Output the (X, Y) coordinate of the center of the cell containing the given text.  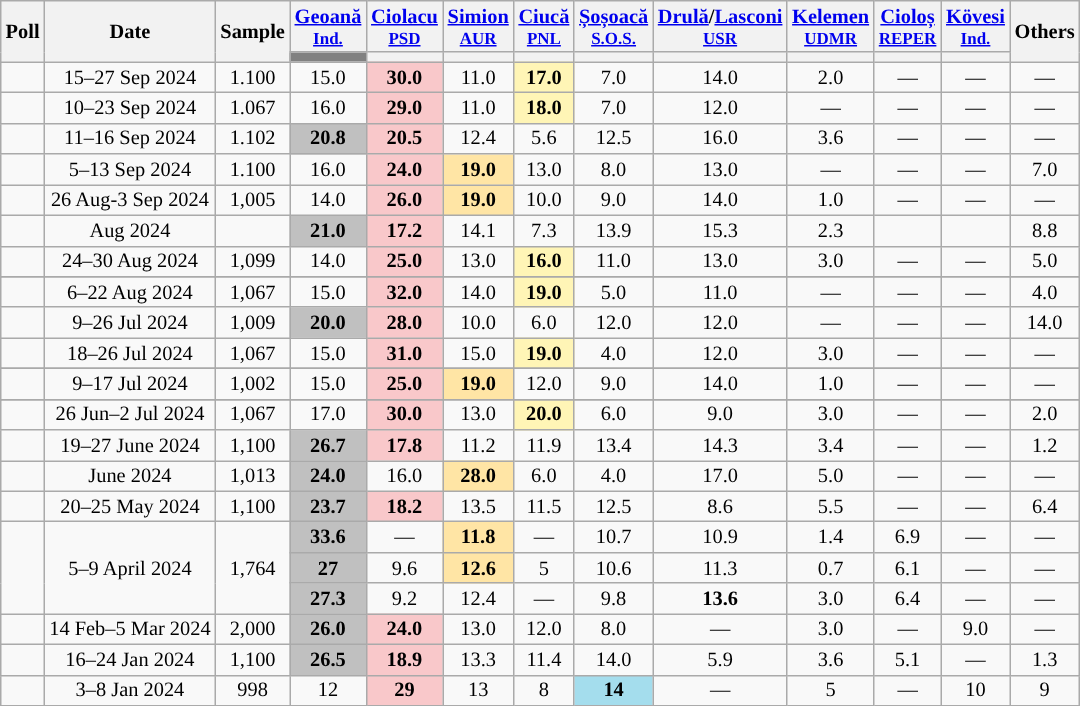
33.6 (328, 538)
3.4 (830, 446)
998 (252, 690)
32.0 (404, 292)
June 2024 (130, 476)
6.9 (908, 538)
6–22 Aug 2024 (130, 292)
14 (614, 690)
Others (1045, 30)
GeoanăInd. (328, 26)
13.4 (614, 446)
6.1 (908, 568)
CioloșREPER (908, 26)
5.9 (720, 660)
1.3 (1045, 660)
23.7 (328, 506)
18–26 Jul 2024 (130, 354)
27 (328, 568)
9.8 (614, 598)
12 (328, 690)
29.0 (404, 108)
CiolacuPSD (404, 26)
2,000 (252, 628)
Drulă/LasconiUSR (720, 26)
13.3 (478, 660)
19–27 June 2024 (130, 446)
20–25 May 2024 (130, 506)
14 Feb–5 Mar 2024 (130, 628)
13.5 (478, 506)
18.2 (404, 506)
SimionAUR (478, 26)
13.9 (614, 230)
Poll (23, 30)
13.6 (720, 598)
1,009 (252, 322)
17.8 (404, 446)
24–30 Aug 2024 (130, 262)
Date (130, 30)
1,099 (252, 262)
9.2 (404, 598)
13 (478, 690)
2.3 (830, 230)
5.6 (544, 138)
18.0 (544, 108)
26.7 (328, 446)
1,013 (252, 476)
CiucăPNL (544, 26)
14.3 (720, 446)
20.5 (404, 138)
27.3 (328, 598)
Sample (252, 30)
21.0 (328, 230)
1.067 (252, 108)
KövesiInd. (976, 26)
18.9 (404, 660)
8 (544, 690)
KelemenUDMR (830, 26)
11.4 (544, 660)
12.6 (478, 568)
5.1 (908, 660)
16–24 Jan 2024 (130, 660)
26.5 (328, 660)
7.3 (544, 230)
1.2 (1045, 446)
1,005 (252, 200)
11.2 (478, 446)
11.8 (478, 538)
8.6 (720, 506)
8.8 (1045, 230)
ȘoșoacăS.O.S. (614, 26)
10 (976, 690)
Aug 2024 (130, 230)
1,002 (252, 384)
20.8 (328, 138)
11.3 (720, 568)
31.0 (404, 354)
0.7 (830, 568)
11.9 (544, 446)
9 (1045, 690)
1,764 (252, 568)
10.7 (614, 538)
26 Aug-3 Sep 2024 (130, 200)
11.5 (544, 506)
10.6 (614, 568)
15.3 (720, 230)
5–9 April 2024 (130, 568)
10–23 Sep 2024 (130, 108)
9–26 Jul 2024 (130, 322)
5–13 Sep 2024 (130, 170)
9–17 Jul 2024 (130, 384)
14.1 (478, 230)
29 (404, 690)
26 Jun–2 Jul 2024 (130, 414)
9.6 (404, 568)
10.9 (720, 538)
1.102 (252, 138)
15–27 Sep 2024 (130, 78)
17.2 (404, 230)
3–8 Jan 2024 (130, 690)
5.5 (830, 506)
1.4 (830, 538)
11–16 Sep 2024 (130, 138)
